Return the (x, y) coordinate for the center point of the cell that contains the specified text.  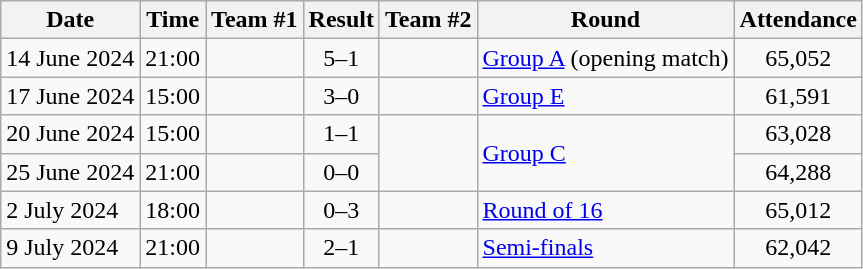
2 July 2024 (70, 210)
18:00 (173, 210)
Team #1 (255, 20)
Attendance (798, 20)
Time (173, 20)
65,052 (798, 58)
2–1 (341, 248)
5–1 (341, 58)
Round of 16 (606, 210)
Group C (606, 153)
62,042 (798, 248)
Round (606, 20)
Group A (opening match) (606, 58)
Group E (606, 96)
63,028 (798, 134)
14 June 2024 (70, 58)
0–3 (341, 210)
25 June 2024 (70, 172)
17 June 2024 (70, 96)
20 June 2024 (70, 134)
64,288 (798, 172)
61,591 (798, 96)
Semi-finals (606, 248)
1–1 (341, 134)
65,012 (798, 210)
Team #2 (428, 20)
3–0 (341, 96)
Result (341, 20)
9 July 2024 (70, 248)
Date (70, 20)
0–0 (341, 172)
